Identify which cell holds the provided text, then report its (x, y) central coordinate. 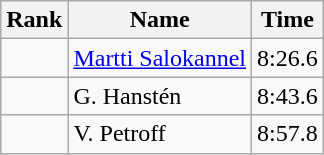
Name (160, 20)
8:26.6 (288, 58)
8:43.6 (288, 96)
G. Hanstén (160, 96)
Time (288, 20)
V. Petroff (160, 134)
Martti Salokannel (160, 58)
Rank (34, 20)
8:57.8 (288, 134)
